Locate the cell with the specified text and output its [X, Y] center coordinate. 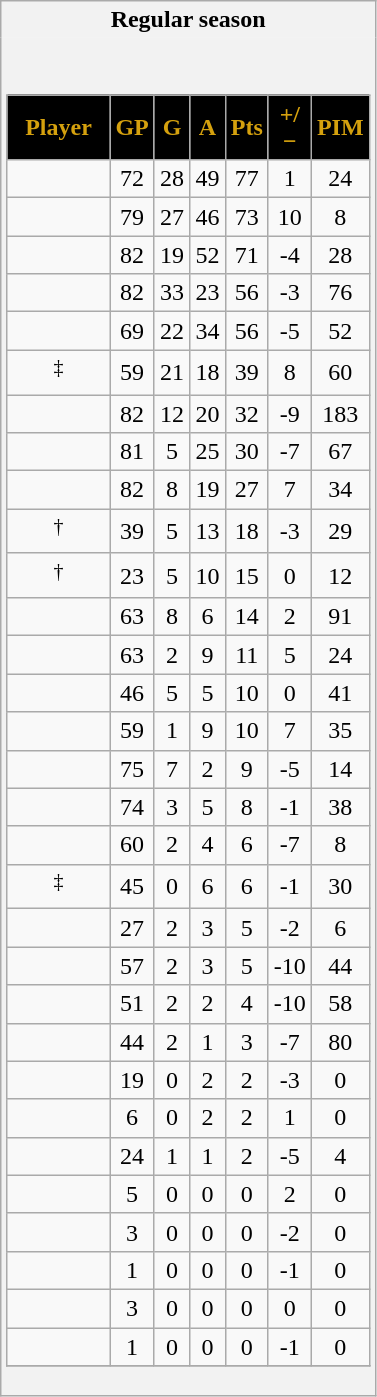
76 [340, 293]
Pts [246, 128]
49 [208, 179]
75 [132, 769]
58 [340, 1004]
G [172, 128]
51 [132, 1004]
15 [246, 576]
38 [340, 807]
91 [340, 617]
GP [132, 128]
32 [246, 414]
29 [340, 532]
Regular season [188, 20]
72 [132, 179]
25 [208, 452]
80 [340, 1042]
73 [246, 217]
67 [340, 452]
69 [132, 331]
22 [172, 331]
45 [132, 886]
77 [246, 179]
-4 [290, 255]
PIM [340, 128]
20 [208, 414]
+/− [290, 128]
183 [340, 414]
71 [246, 255]
Player [58, 128]
35 [340, 731]
21 [172, 372]
33 [172, 293]
79 [132, 217]
13 [208, 532]
11 [246, 655]
57 [132, 966]
A [208, 128]
81 [132, 452]
41 [340, 693]
-9 [290, 414]
74 [132, 807]
